Search for the cell housing the specified text and yield its (x, y) center coordinate. 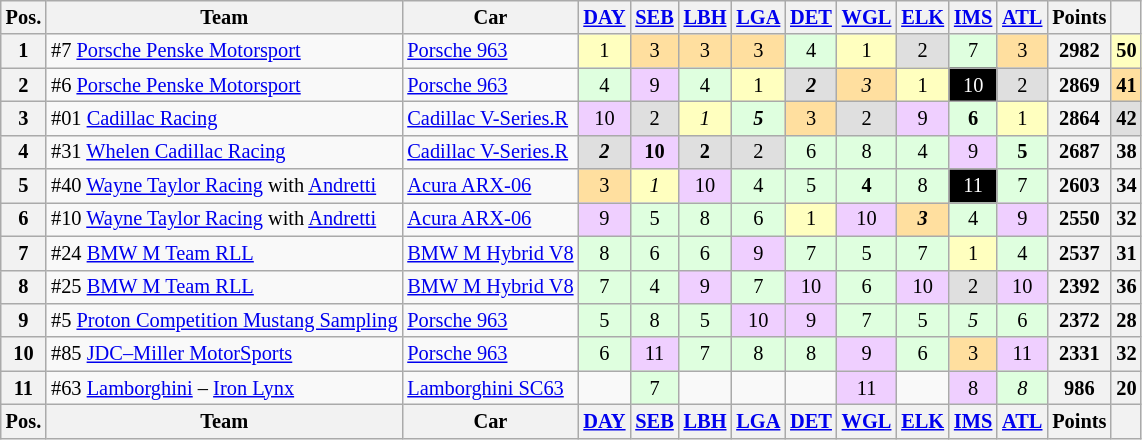
986 (1079, 388)
#5 Proton Competition Mustang Sampling (224, 320)
Lamborghini SC63 (490, 388)
42 (1126, 118)
#31 Whelen Cadillac Racing (224, 152)
#7 Porsche Penske Motorsport (224, 51)
2864 (1079, 118)
#24 BMW M Team RLL (224, 253)
2603 (1079, 186)
2331 (1079, 354)
50 (1126, 51)
2550 (1079, 219)
#85 JDC–Miller MotorSports (224, 354)
41 (1126, 85)
34 (1126, 186)
#6 Porsche Penske Motorsport (224, 85)
#63 Lamborghini – Iron Lynx (224, 388)
2392 (1079, 287)
28 (1126, 320)
38 (1126, 152)
31 (1126, 253)
#10 Wayne Taylor Racing with Andretti (224, 219)
36 (1126, 287)
#25 BMW M Team RLL (224, 287)
20 (1126, 388)
2687 (1079, 152)
2537 (1079, 253)
2372 (1079, 320)
#40 Wayne Taylor Racing with Andretti (224, 186)
#01 Cadillac Racing (224, 118)
2869 (1079, 85)
2982 (1079, 51)
